Provide the (x, y) coordinate of the cell's center where the given text is located.  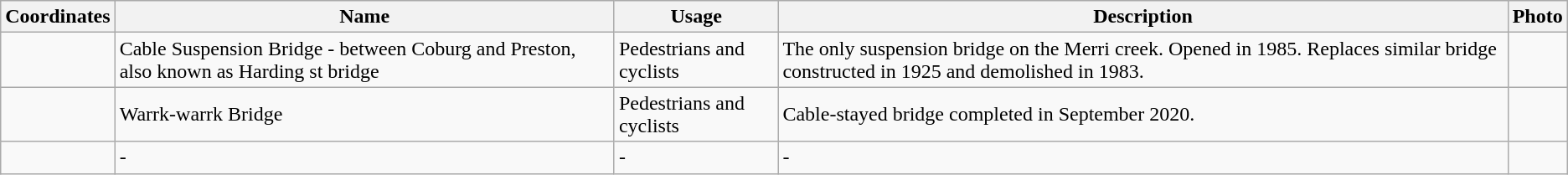
The only suspension bridge on the Merri creek. Opened in 1985. Replaces similar bridge constructed in 1925 and demolished in 1983. (1142, 60)
Cable Suspension Bridge - between Coburg and Preston, also known as Harding st bridge (364, 60)
Name (364, 17)
Warrk-warrk Bridge (364, 114)
Description (1142, 17)
Coordinates (58, 17)
Cable-stayed bridge completed in September 2020. (1142, 114)
Usage (695, 17)
Photo (1538, 17)
